Find where the given text appears and provide that cell's center as (x, y) coordinate. 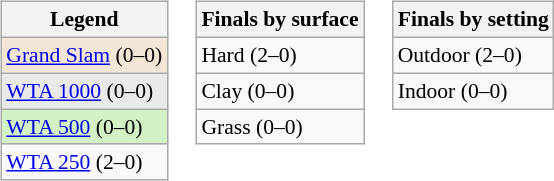
Grass (0–0) (280, 127)
Outdoor (2–0) (474, 55)
WTA 1000 (0–0) (84, 91)
Legend (84, 20)
Hard (2–0) (280, 55)
Grand Slam (0–0) (84, 55)
WTA 250 (2–0) (84, 162)
Finals by surface (280, 20)
Indoor (0–0) (474, 91)
Finals by setting (474, 20)
Clay (0–0) (280, 91)
WTA 500 (0–0) (84, 127)
